Scan for the cell matching the given text and deliver its [X, Y] coordinate at center. 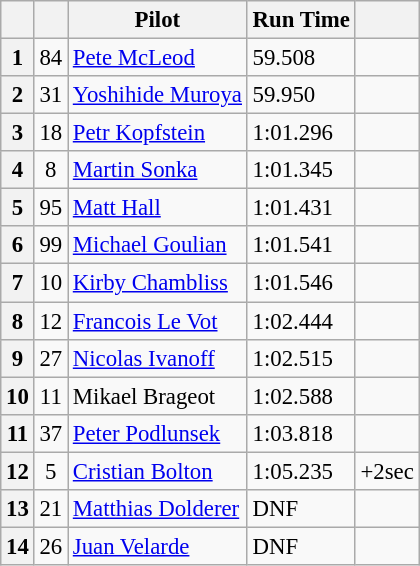
1:02.515 [301, 358]
21 [50, 509]
Nicolas Ivanoff [158, 358]
Petr Kopfstein [158, 133]
13 [18, 509]
18 [50, 133]
6 [18, 245]
14 [18, 546]
Martin Sonka [158, 170]
31 [50, 95]
99 [50, 245]
27 [50, 358]
Michael Goulian [158, 245]
59.950 [301, 95]
Juan Velarde [158, 546]
3 [18, 133]
Matt Hall [158, 208]
2 [18, 95]
1:01.345 [301, 170]
1:01.431 [301, 208]
9 [18, 358]
84 [50, 58]
Cristian Bolton [158, 471]
1:01.546 [301, 283]
Peter Podlunsek [158, 433]
59.508 [301, 58]
26 [50, 546]
Mikael Brageot [158, 396]
1:05.235 [301, 471]
7 [18, 283]
37 [50, 433]
Kirby Chambliss [158, 283]
1 [18, 58]
95 [50, 208]
4 [18, 170]
Yoshihide Muroya [158, 95]
Matthias Dolderer [158, 509]
Run Time [301, 20]
1:01.296 [301, 133]
1:02.444 [301, 321]
1:01.541 [301, 245]
1:02.588 [301, 396]
Pete McLeod [158, 58]
Francois Le Vot [158, 321]
+2sec [387, 471]
Pilot [158, 20]
1:03.818 [301, 433]
